Capture the cell that displays the provided text and extract its (X, Y) central coordinate. 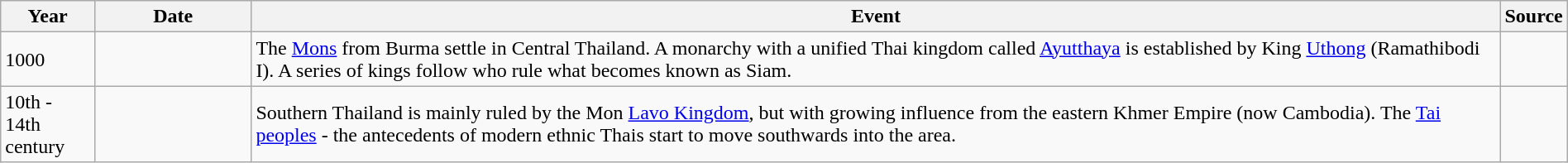
Event (876, 17)
Date (172, 17)
Year (48, 17)
10th - 14th century (48, 124)
1000 (48, 60)
Source (1533, 17)
